Search for the cell housing the specified text and yield its (X, Y) center coordinate. 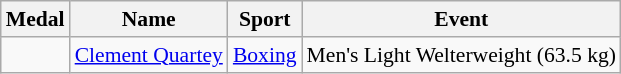
Event (462, 19)
Sport (265, 19)
Boxing (265, 55)
Men's Light Welterweight (63.5 kg) (462, 55)
Medal (36, 19)
Name (149, 19)
Clement Quartey (149, 55)
